Find where the given text appears and provide that cell's center as [X, Y] coordinate. 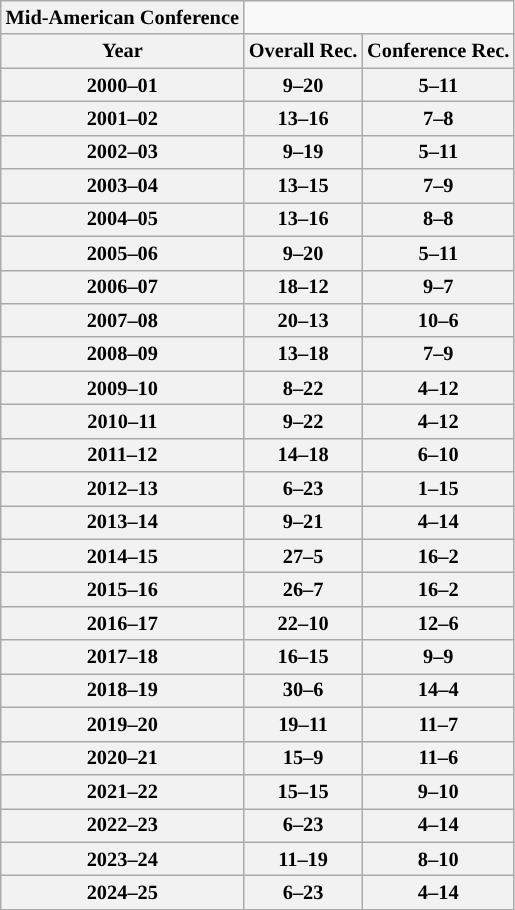
15–15 [303, 791]
8–10 [438, 859]
2014–15 [122, 556]
2005–06 [122, 253]
22–10 [303, 623]
Overall Rec. [303, 51]
11–6 [438, 758]
2016–17 [122, 623]
2022–23 [122, 825]
2013–14 [122, 522]
15–9 [303, 758]
2006–07 [122, 287]
2019–20 [122, 724]
2012–13 [122, 489]
16–15 [303, 657]
2011–12 [122, 455]
13–18 [303, 354]
9–10 [438, 791]
11–19 [303, 859]
6–10 [438, 455]
2007–08 [122, 320]
2010–11 [122, 421]
Mid-American Conference [122, 17]
27–5 [303, 556]
30–6 [303, 690]
2002–03 [122, 152]
14–4 [438, 690]
2009–10 [122, 388]
11–7 [438, 724]
2017–18 [122, 657]
2003–04 [122, 186]
2008–09 [122, 354]
2020–21 [122, 758]
2004–05 [122, 219]
20–13 [303, 320]
2023–24 [122, 859]
1–15 [438, 489]
9–7 [438, 287]
Year [122, 51]
9–19 [303, 152]
2015–16 [122, 589]
18–12 [303, 287]
8–22 [303, 388]
9–22 [303, 421]
13–15 [303, 186]
Conference Rec. [438, 51]
9–9 [438, 657]
14–18 [303, 455]
2018–19 [122, 690]
26–7 [303, 589]
19–11 [303, 724]
2024–25 [122, 892]
7–8 [438, 118]
2021–22 [122, 791]
8–8 [438, 219]
12–6 [438, 623]
2001–02 [122, 118]
9–21 [303, 522]
2000–01 [122, 85]
10–6 [438, 320]
